Extract the (x, y) coordinate from the center of the cell holding the provided text.  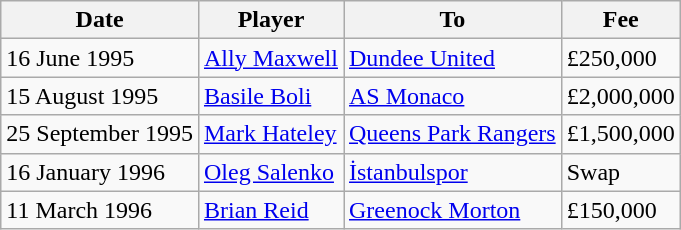
£150,000 (620, 210)
AS Monaco (453, 96)
Ally Maxwell (270, 58)
Brian Reid (270, 210)
Fee (620, 20)
£2,000,000 (620, 96)
16 January 1996 (100, 172)
İstanbulspor (453, 172)
11 March 1996 (100, 210)
Greenock Morton (453, 210)
£1,500,000 (620, 134)
Player (270, 20)
Dundee United (453, 58)
Swap (620, 172)
Date (100, 20)
Oleg Salenko (270, 172)
Basile Boli (270, 96)
£250,000 (620, 58)
Queens Park Rangers (453, 134)
25 September 1995 (100, 134)
16 June 1995 (100, 58)
15 August 1995 (100, 96)
To (453, 20)
Mark Hateley (270, 134)
